For the text-containing cell, return its midpoint in [x, y] coordinate format. 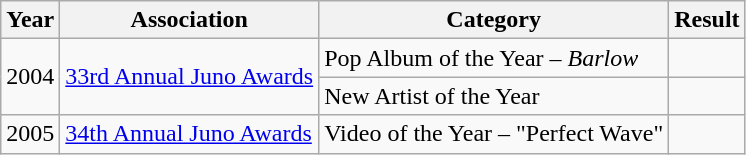
34th Annual Juno Awards [190, 134]
Video of the Year – "Perfect Wave" [494, 134]
Association [190, 20]
33rd Annual Juno Awards [190, 77]
Category [494, 20]
New Artist of the Year [494, 96]
2004 [30, 77]
Pop Album of the Year – Barlow [494, 58]
Result [707, 20]
Year [30, 20]
2005 [30, 134]
